Return (x, y) of the center of cell containing provided text 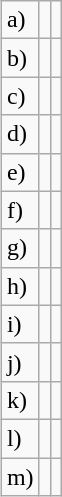
e) (20, 172)
j) (20, 362)
i) (20, 324)
h) (20, 286)
d) (20, 134)
k) (20, 400)
a) (20, 20)
g) (20, 248)
m) (20, 477)
f) (20, 210)
b) (20, 58)
l) (20, 438)
c) (20, 96)
